Pinpoint the cell where the given text exists, returning its [x, y] midpoint coordinate. 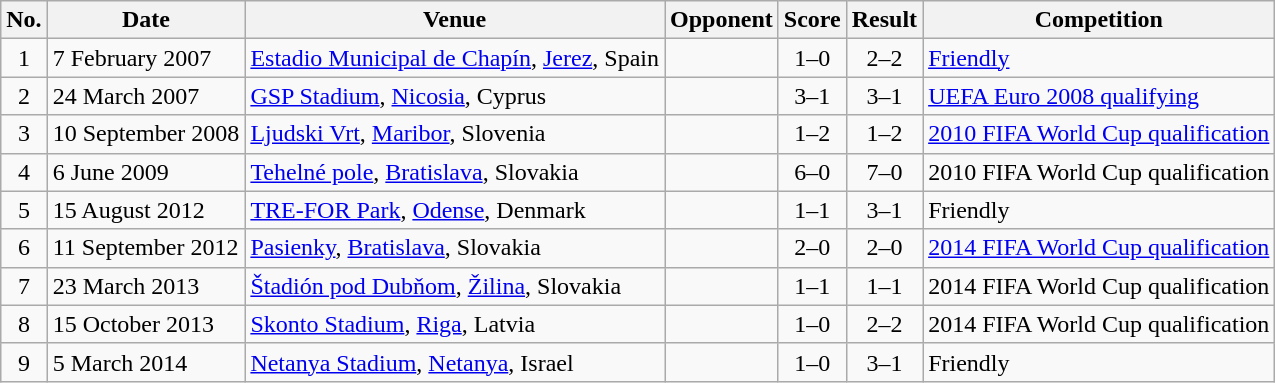
6–0 [812, 172]
5 March 2014 [146, 362]
Competition [1099, 20]
Score [812, 20]
9 [24, 362]
Estadio Municipal de Chapín, Jerez, Spain [455, 58]
8 [24, 324]
3 [24, 134]
7 February 2007 [146, 58]
5 [24, 210]
Tehelné pole, Bratislava, Slovakia [455, 172]
UEFA Euro 2008 qualifying [1099, 96]
24 March 2007 [146, 96]
23 March 2013 [146, 286]
2 [24, 96]
Opponent [721, 20]
Date [146, 20]
Result [884, 20]
Štadión pod Dubňom, Žilina, Slovakia [455, 286]
4 [24, 172]
Venue [455, 20]
15 October 2013 [146, 324]
Pasienky, Bratislava, Slovakia [455, 248]
15 August 2012 [146, 210]
Skonto Stadium, Riga, Latvia [455, 324]
10 September 2008 [146, 134]
6 June 2009 [146, 172]
GSP Stadium, Nicosia, Cyprus [455, 96]
1 [24, 58]
TRE-FOR Park, Odense, Denmark [455, 210]
6 [24, 248]
Netanya Stadium, Netanya, Israel [455, 362]
7 [24, 286]
11 September 2012 [146, 248]
No. [24, 20]
7–0 [884, 172]
Ljudski Vrt, Maribor, Slovenia [455, 134]
